Scan for the cell matching the given text and deliver its [x, y] coordinate at center. 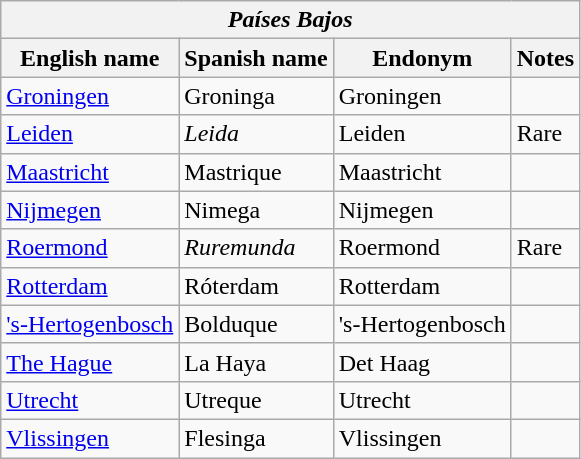
Nimega [256, 210]
Endonym [422, 58]
Flesinga [256, 438]
English name [90, 58]
Ruremunda [256, 248]
The Hague [90, 362]
Róterdam [256, 286]
Mastrique [256, 172]
Spanish name [256, 58]
Bolduque [256, 324]
Leida [256, 134]
Países Bajos [290, 20]
La Haya [256, 362]
Notes [545, 58]
Det Haag [422, 362]
Utreque [256, 400]
Groninga [256, 96]
